For the text-containing cell, return its midpoint in [X, Y] coordinate format. 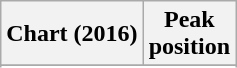
Peakposition [189, 34]
Chart (2016) [72, 34]
